For the text-containing cell, return its midpoint in (x, y) coordinate format. 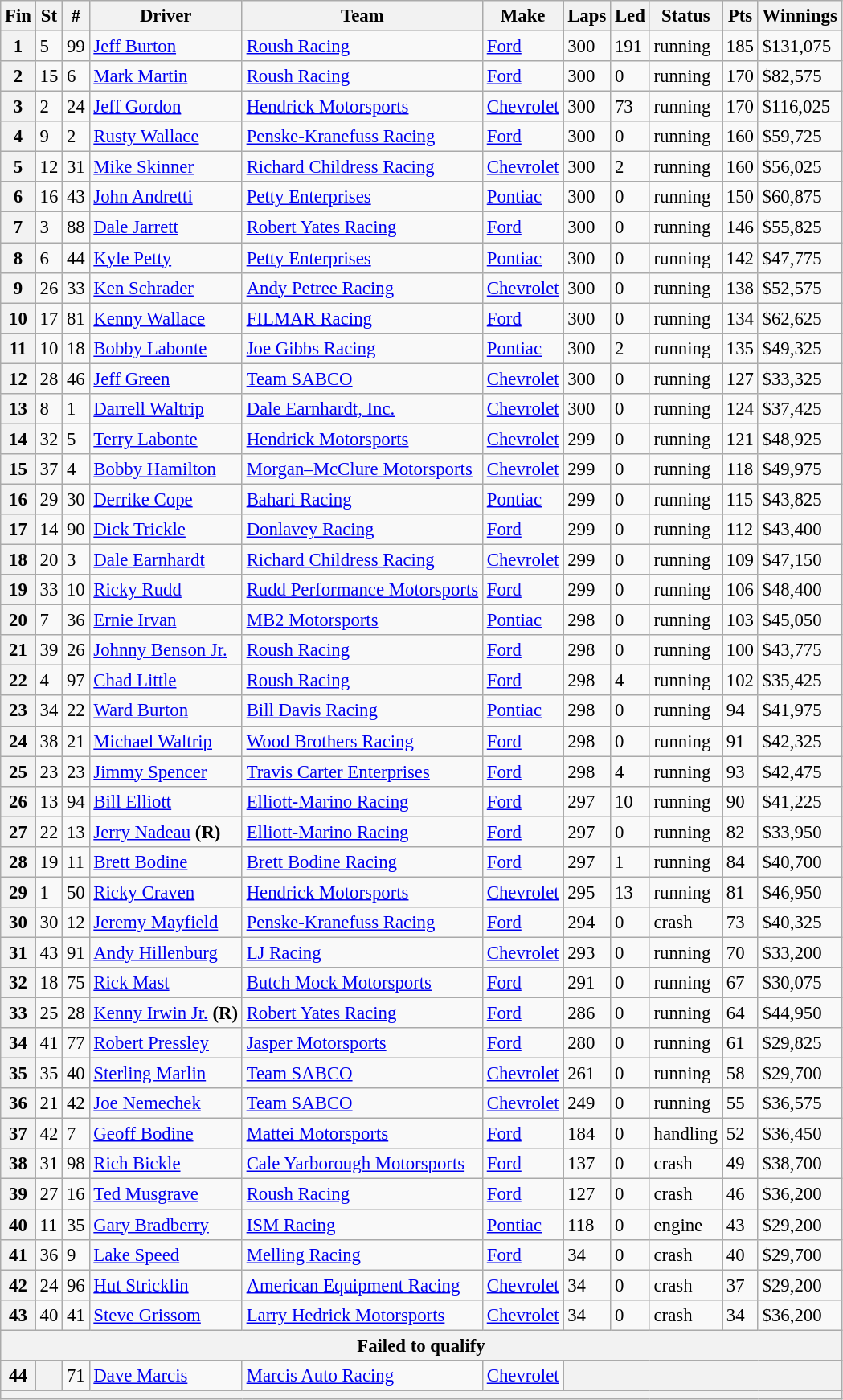
Rich Bickle (166, 1165)
112 (741, 530)
96 (76, 1285)
261 (587, 1074)
LJ Racing (362, 952)
82 (741, 832)
Mattei Motorsports (362, 1134)
$55,825 (800, 227)
49 (741, 1165)
Joe Gibbs Racing (362, 348)
293 (587, 952)
67 (741, 983)
Butch Mock Motorsports (362, 983)
150 (741, 197)
Marcis Auto Racing (362, 1376)
Joe Nemechek (166, 1103)
FILMAR Racing (362, 318)
Johnny Benson Jr. (166, 650)
$131,075 (800, 47)
100 (741, 650)
Michael Waltrip (166, 741)
$49,975 (800, 469)
115 (741, 499)
Morgan–McClure Motorsports (362, 469)
$38,700 (800, 1165)
$56,025 (800, 167)
$45,050 (800, 620)
Mike Skinner (166, 167)
$35,425 (800, 681)
146 (741, 227)
Terry Labonte (166, 439)
$33,200 (800, 952)
Geoff Bodine (166, 1134)
295 (587, 892)
134 (741, 318)
Chad Little (166, 681)
St (48, 16)
$47,150 (800, 560)
# (76, 16)
$41,225 (800, 801)
291 (587, 983)
142 (741, 258)
Steve Grissom (166, 1315)
280 (587, 1043)
185 (741, 47)
Jasper Motorsports (362, 1043)
106 (741, 590)
$41,975 (800, 711)
$59,725 (800, 137)
Rudd Performance Motorsports (362, 590)
Dale Earnhardt (166, 560)
Bobby Hamilton (166, 469)
$43,825 (800, 499)
$42,325 (800, 741)
$48,925 (800, 439)
Robert Pressley (166, 1043)
Kyle Petty (166, 258)
$62,625 (800, 318)
John Andretti (166, 197)
Ted Musgrave (166, 1194)
61 (741, 1043)
$44,950 (800, 1013)
Bobby Labonte (166, 348)
Melling Racing (362, 1255)
Fin (18, 16)
124 (741, 409)
Pts (741, 16)
Jerry Nadeau (R) (166, 832)
$43,775 (800, 650)
$30,075 (800, 983)
Andy Petree Racing (362, 288)
137 (587, 1165)
138 (741, 288)
Bill Davis Racing (362, 711)
Failed to qualify (421, 1345)
$40,325 (800, 923)
$46,950 (800, 892)
Gary Bradberry (166, 1225)
$37,425 (800, 409)
52 (741, 1134)
Bahari Racing (362, 499)
$42,475 (800, 772)
$47,775 (800, 258)
$36,575 (800, 1103)
249 (587, 1103)
$60,875 (800, 197)
$43,400 (800, 530)
engine (685, 1225)
Larry Hedrick Motorsports (362, 1315)
$29,825 (800, 1043)
191 (630, 47)
Donlavey Racing (362, 530)
ISM Racing (362, 1225)
121 (741, 439)
$40,700 (800, 862)
Winnings (800, 16)
Team (362, 16)
American Equipment Racing (362, 1285)
$52,575 (800, 288)
70 (741, 952)
184 (587, 1134)
Andy Hillenburg (166, 952)
Jeff Burton (166, 47)
$49,325 (800, 348)
Mark Martin (166, 76)
Ward Burton (166, 711)
Ricky Craven (166, 892)
Jeff Green (166, 379)
Rick Mast (166, 983)
Travis Carter Enterprises (362, 772)
Ricky Rudd (166, 590)
$116,025 (800, 107)
Laps (587, 16)
84 (741, 862)
Led (630, 16)
$36,450 (800, 1134)
Kenny Irwin Jr. (R) (166, 1013)
109 (741, 560)
Cale Yarborough Motorsports (362, 1165)
Dick Trickle (166, 530)
93 (741, 772)
Make (522, 16)
Rusty Wallace (166, 137)
77 (76, 1043)
Darrell Waltrip (166, 409)
Dale Earnhardt, Inc. (362, 409)
Bill Elliott (166, 801)
Derrike Cope (166, 499)
103 (741, 620)
286 (587, 1013)
71 (76, 1376)
Jimmy Spencer (166, 772)
Jeff Gordon (166, 107)
Brett Bodine (166, 862)
$33,950 (800, 832)
64 (741, 1013)
Brett Bodine Racing (362, 862)
294 (587, 923)
Ken Schrader (166, 288)
98 (76, 1165)
Dave Marcis (166, 1376)
Dale Jarrett (166, 227)
75 (76, 983)
102 (741, 681)
handling (685, 1134)
Ernie Irvan (166, 620)
97 (76, 681)
Driver (166, 16)
$82,575 (800, 76)
Sterling Marlin (166, 1074)
$48,400 (800, 590)
Jeremy Mayfield (166, 923)
Lake Speed (166, 1255)
88 (76, 227)
58 (741, 1074)
MB2 Motorsports (362, 620)
Kenny Wallace (166, 318)
$33,325 (800, 379)
50 (76, 892)
Hut Stricklin (166, 1285)
Wood Brothers Racing (362, 741)
135 (741, 348)
Status (685, 16)
55 (741, 1103)
99 (76, 47)
